For the text-containing cell, return its midpoint in (X, Y) coordinate format. 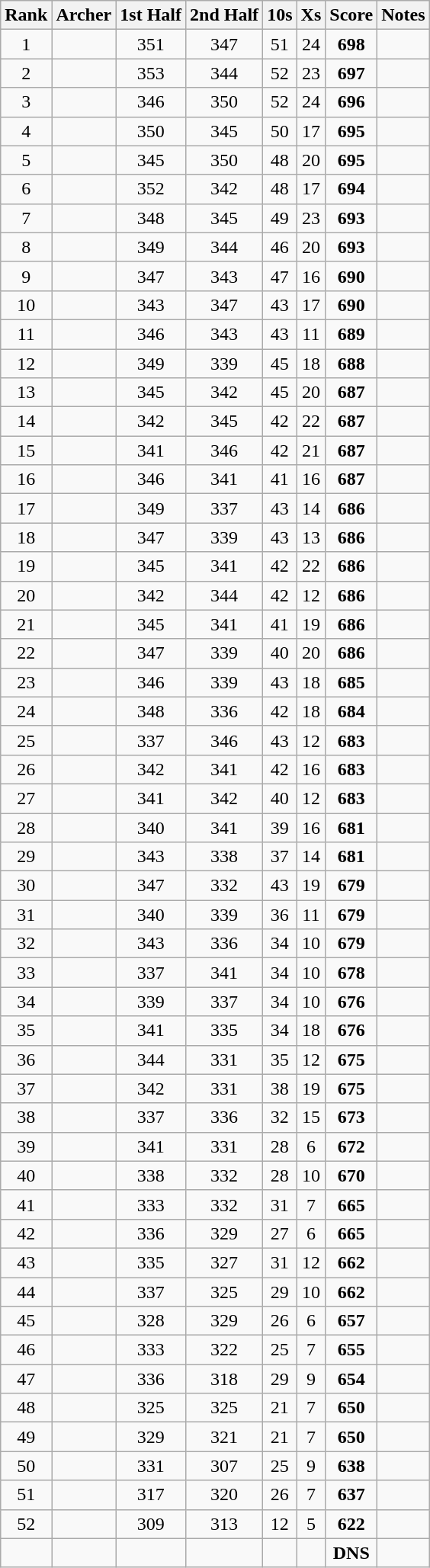
Archer (84, 15)
322 (224, 1350)
309 (151, 1524)
688 (351, 364)
351 (151, 44)
DNS (351, 1553)
320 (224, 1495)
307 (224, 1466)
673 (351, 1117)
4 (26, 131)
327 (224, 1262)
Notes (403, 15)
321 (224, 1437)
Rank (26, 15)
2nd Half (224, 15)
685 (351, 682)
698 (351, 44)
689 (351, 334)
657 (351, 1321)
637 (351, 1495)
3 (26, 102)
30 (26, 886)
1st Half (151, 15)
328 (151, 1321)
696 (351, 102)
317 (151, 1495)
670 (351, 1175)
352 (151, 189)
655 (351, 1350)
654 (351, 1379)
694 (351, 189)
684 (351, 711)
697 (351, 73)
622 (351, 1524)
10s (280, 15)
44 (26, 1292)
672 (351, 1146)
Xs (311, 15)
1 (26, 44)
33 (26, 973)
313 (224, 1524)
678 (351, 973)
Score (351, 15)
2 (26, 73)
638 (351, 1466)
353 (151, 73)
8 (26, 247)
318 (224, 1379)
